For the text-containing cell, return its midpoint in [x, y] coordinate format. 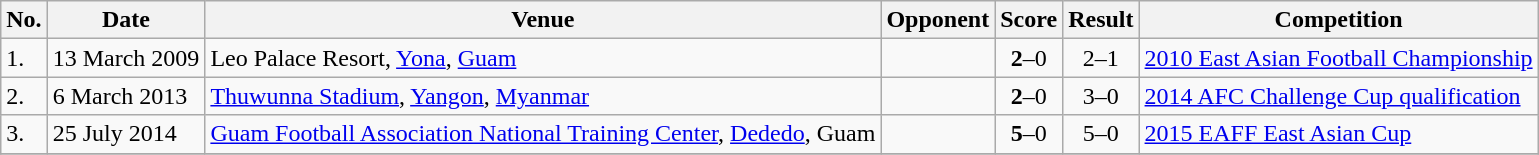
3. [24, 134]
Leo Palace Resort, Yona, Guam [543, 58]
Score [1029, 20]
Guam Football Association National Training Center, Dededo, Guam [543, 134]
Opponent [938, 20]
2–1 [1101, 58]
3–0 [1101, 96]
Thuwunna Stadium, Yangon, Myanmar [543, 96]
Date [126, 20]
Venue [543, 20]
Result [1101, 20]
2. [24, 96]
2015 EAFF East Asian Cup [1338, 134]
13 March 2009 [126, 58]
Competition [1338, 20]
1. [24, 58]
25 July 2014 [126, 134]
No. [24, 20]
6 March 2013 [126, 96]
2010 East Asian Football Championship [1338, 58]
2014 AFC Challenge Cup qualification [1338, 96]
